Extract the [X, Y] coordinate from the center of the cell holding the provided text.  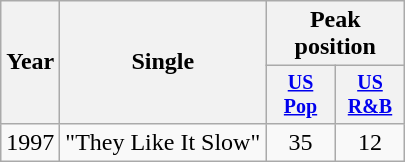
USR&B [370, 94]
12 [370, 142]
USPop [300, 94]
Year [30, 62]
Peak position [336, 34]
"They Like It Slow" [163, 142]
Single [163, 62]
35 [300, 142]
1997 [30, 142]
